Pinpoint the cell where the given text exists, returning its (X, Y) midpoint coordinate. 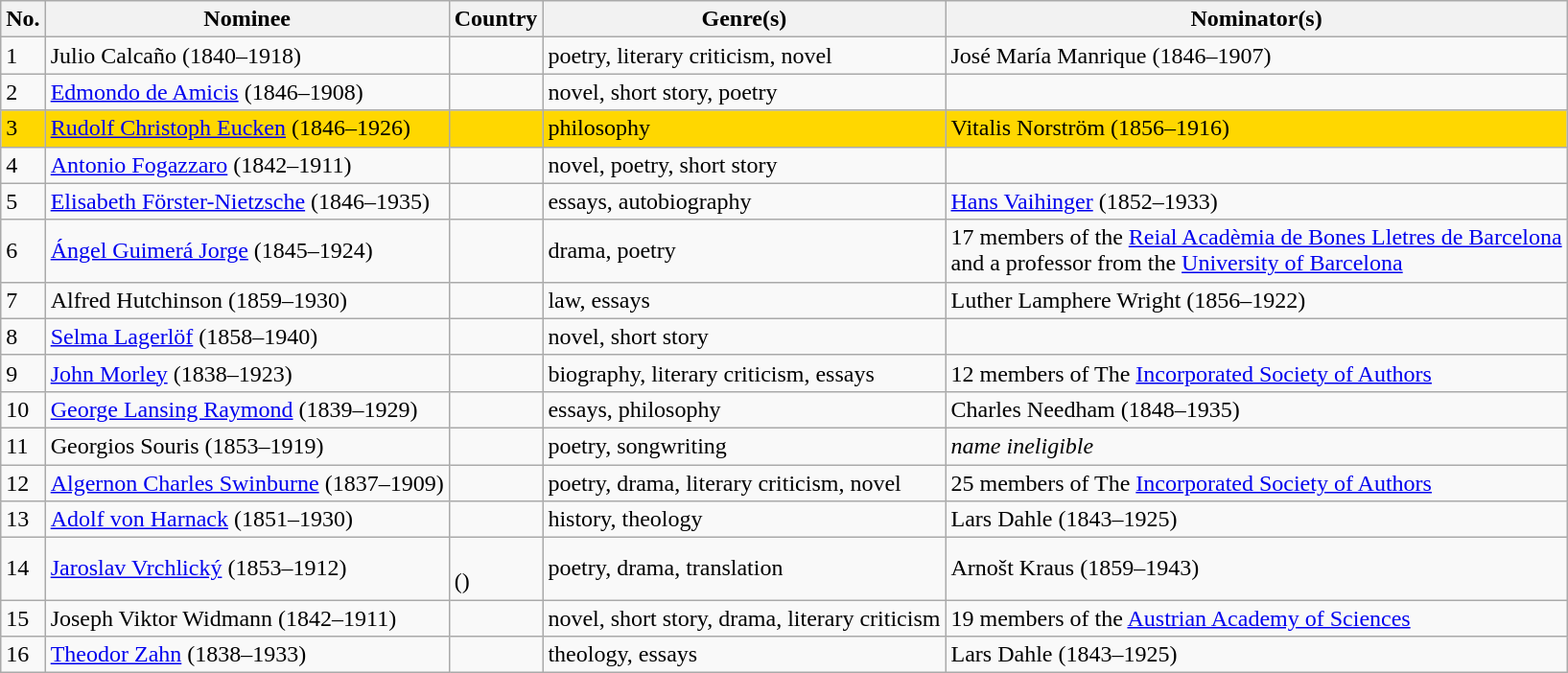
No. (23, 19)
Country (496, 19)
poetry, literary criticism, novel (744, 56)
6 (23, 251)
novel, short story (744, 336)
Antonio Fogazzaro (1842–1911) (247, 165)
9 (23, 373)
Elisabeth Förster-Nietzsche (1846–1935) (247, 201)
Luther Lamphere Wright (1856–1922) (1256, 300)
Selma Lagerlöf (1858–1940) (247, 336)
() (496, 569)
law, essays (744, 300)
Arnošt Kraus (1859–1943) (1256, 569)
John Morley (1838–1923) (247, 373)
5 (23, 201)
Ángel Guimerá Jorge (1845–1924) (247, 251)
Algernon Charles Swinburne (1837–1909) (247, 482)
novel, short story, drama, literary criticism (744, 618)
13 (23, 520)
Georgios Souris (1853–1919) (247, 446)
Nominee (247, 19)
12 members of The Incorporated Society of Authors (1256, 373)
novel, poetry, short story (744, 165)
name ineligible (1256, 446)
poetry, drama, literary criticism, novel (744, 482)
essays, autobiography (744, 201)
essays, philosophy (744, 409)
Genre(s) (744, 19)
25 members of The Incorporated Society of Authors (1256, 482)
Adolf von Harnack (1851–1930) (247, 520)
14 (23, 569)
Edmondo de Amicis (1846–1908) (247, 92)
philosophy (744, 128)
theology, essays (744, 655)
Jaroslav Vrchlický (1853–1912) (247, 569)
drama, poetry (744, 251)
biography, literary criticism, essays (744, 373)
17 members of the Reial Acadèmia de Bones Lletres de Barcelona and a professor from the University of Barcelona (1256, 251)
history, theology (744, 520)
novel, short story, poetry (744, 92)
Alfred Hutchinson (1859–1930) (247, 300)
poetry, drama, translation (744, 569)
3 (23, 128)
poetry, songwriting (744, 446)
8 (23, 336)
2 (23, 92)
Joseph Viktor Widmann (1842–1911) (247, 618)
19 members of the Austrian Academy of Sciences (1256, 618)
Theodor Zahn (1838–1933) (247, 655)
11 (23, 446)
10 (23, 409)
16 (23, 655)
Vitalis Norström (1856–1916) (1256, 128)
12 (23, 482)
7 (23, 300)
Rudolf Christoph Eucken (1846–1926) (247, 128)
Nominator(s) (1256, 19)
4 (23, 165)
Hans Vaihinger (1852–1933) (1256, 201)
José María Manrique (1846–1907) (1256, 56)
1 (23, 56)
Charles Needham (1848–1935) (1256, 409)
George Lansing Raymond (1839–1929) (247, 409)
Julio Calcaño (1840–1918) (247, 56)
15 (23, 618)
